Output the (X, Y) coordinate of the center of the cell containing the given text.  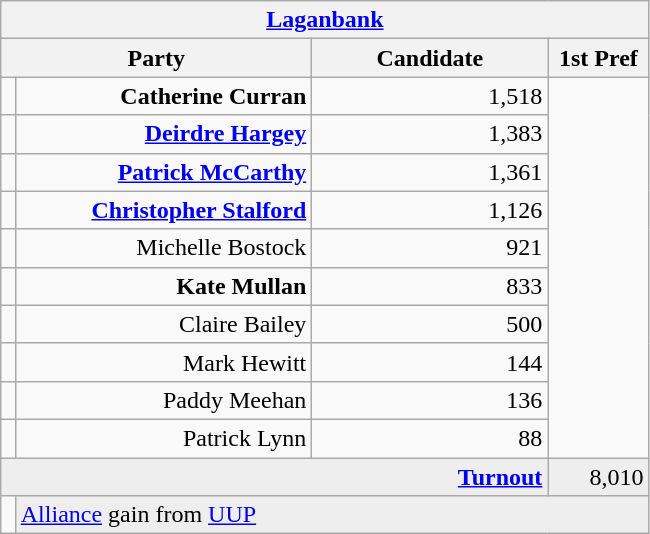
Mark Hewitt (164, 362)
921 (430, 248)
1,361 (430, 172)
Party (156, 58)
Patrick Lynn (164, 438)
144 (430, 362)
1,383 (430, 134)
Turnout (274, 477)
1,126 (430, 210)
Paddy Meehan (164, 400)
Patrick McCarthy (164, 172)
1st Pref (598, 58)
Christopher Stalford (164, 210)
8,010 (598, 477)
1,518 (430, 96)
500 (430, 324)
136 (430, 400)
Claire Bailey (164, 324)
Laganbank (325, 20)
833 (430, 286)
88 (430, 438)
Deirdre Hargey (164, 134)
Catherine Curran (164, 96)
Alliance gain from UUP (332, 515)
Kate Mullan (164, 286)
Candidate (430, 58)
Michelle Bostock (164, 248)
